Determine the (X, Y) coordinate at the center of the cell enclosing the given text.  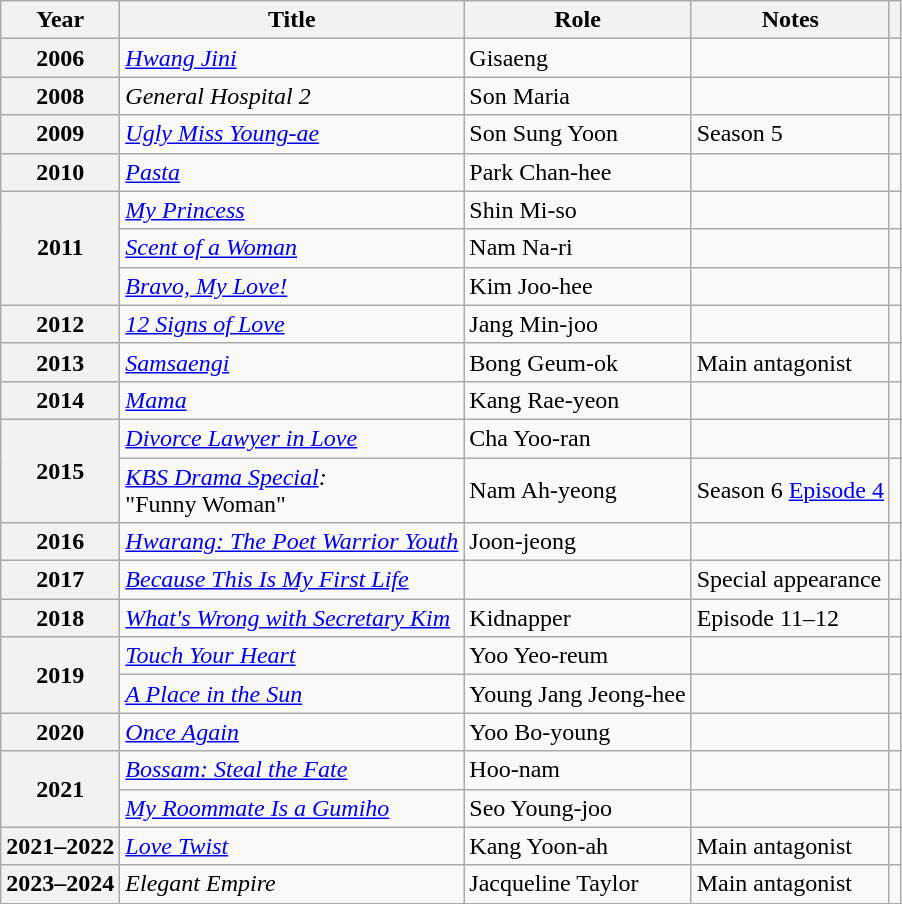
2014 (60, 400)
Because This Is My First Life (292, 580)
2015 (60, 470)
Hwarang: The Poet Warrior Youth (292, 542)
Pasta (292, 172)
2023–2024 (60, 884)
2021–2022 (60, 846)
Touch Your Heart (292, 656)
2008 (60, 96)
2018 (60, 618)
Shin Mi-so (578, 210)
Kang Yoon-ah (578, 846)
Bossam: Steal the Fate (292, 770)
My Roommate Is a Gumiho (292, 808)
Cha Yoo-ran (578, 438)
Once Again (292, 732)
Role (578, 20)
Yoo Yeo-reum (578, 656)
Samsaengi (292, 362)
Notes (790, 20)
Kidnapper (578, 618)
2020 (60, 732)
Hwang Jini (292, 58)
Episode 11–12 (790, 618)
2021 (60, 789)
Jang Min-joo (578, 324)
Park Chan-hee (578, 172)
Ugly Miss Young-ae (292, 134)
Son Sung Yoon (578, 134)
2017 (60, 580)
2009 (60, 134)
Nam Ah-yeong (578, 490)
2010 (60, 172)
Kim Joo-hee (578, 286)
2016 (60, 542)
KBS Drama Special:"Funny Woman" (292, 490)
Jacqueline Taylor (578, 884)
Hoo-nam (578, 770)
Divorce Lawyer in Love (292, 438)
Son Maria (578, 96)
Scent of a Woman (292, 248)
My Princess (292, 210)
Season 5 (790, 134)
Nam Na-ri (578, 248)
Title (292, 20)
Yoo Bo-young (578, 732)
What's Wrong with Secretary Kim (292, 618)
Seo Young-joo (578, 808)
Bong Geum-ok (578, 362)
Joon-jeong (578, 542)
Bravo, My Love! (292, 286)
2019 (60, 675)
Kang Rae-yeon (578, 400)
Love Twist (292, 846)
Season 6 Episode 4 (790, 490)
Elegant Empire (292, 884)
Mama (292, 400)
Young Jang Jeong-hee (578, 694)
Special appearance (790, 580)
Gisaeng (578, 58)
A Place in the Sun (292, 694)
General Hospital 2 (292, 96)
2006 (60, 58)
2012 (60, 324)
12 Signs of Love (292, 324)
2011 (60, 248)
Year (60, 20)
2013 (60, 362)
